Extract the [X, Y] coordinate from the center of the cell holding the provided text.  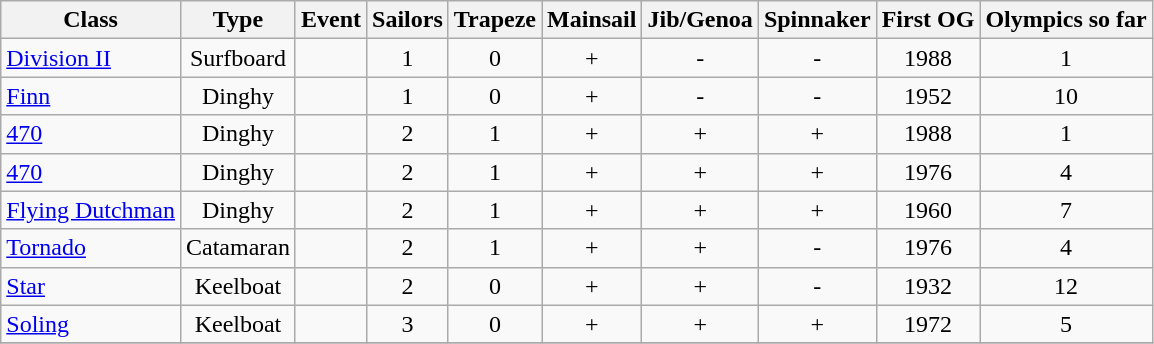
Type [238, 20]
7 [1066, 210]
Trapeze [494, 20]
10 [1066, 96]
12 [1066, 286]
Spinnaker [817, 20]
Finn [91, 96]
Sailors [408, 20]
Event [330, 20]
Flying Dutchman [91, 210]
Soling [91, 324]
Jib/Genoa [700, 20]
Star [91, 286]
First OG [928, 20]
3 [408, 324]
Class [91, 20]
Mainsail [592, 20]
Olympics so far [1066, 20]
Surfboard [238, 58]
1972 [928, 324]
1952 [928, 96]
Catamaran [238, 248]
1960 [928, 210]
5 [1066, 324]
Tornado [91, 248]
Division II [91, 58]
1932 [928, 286]
